Determine the (X, Y) coordinate at the center of the cell enclosing the given text.  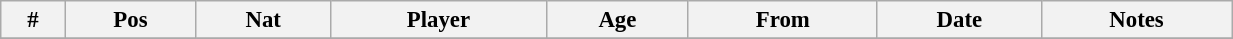
Player (438, 20)
Age (617, 20)
Date (959, 20)
Nat (264, 20)
From (782, 20)
# (33, 20)
Pos (130, 20)
Notes (1136, 20)
